Determine the (X, Y) coordinate at the center of the cell enclosing the given text.  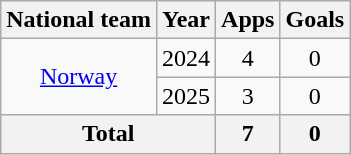
Total (108, 134)
3 (248, 96)
Year (186, 20)
2025 (186, 96)
National team (79, 20)
4 (248, 58)
Norway (79, 77)
2024 (186, 58)
Apps (248, 20)
Goals (315, 20)
7 (248, 134)
